Determine the [x, y] coordinate at the center of the cell enclosing the given text.  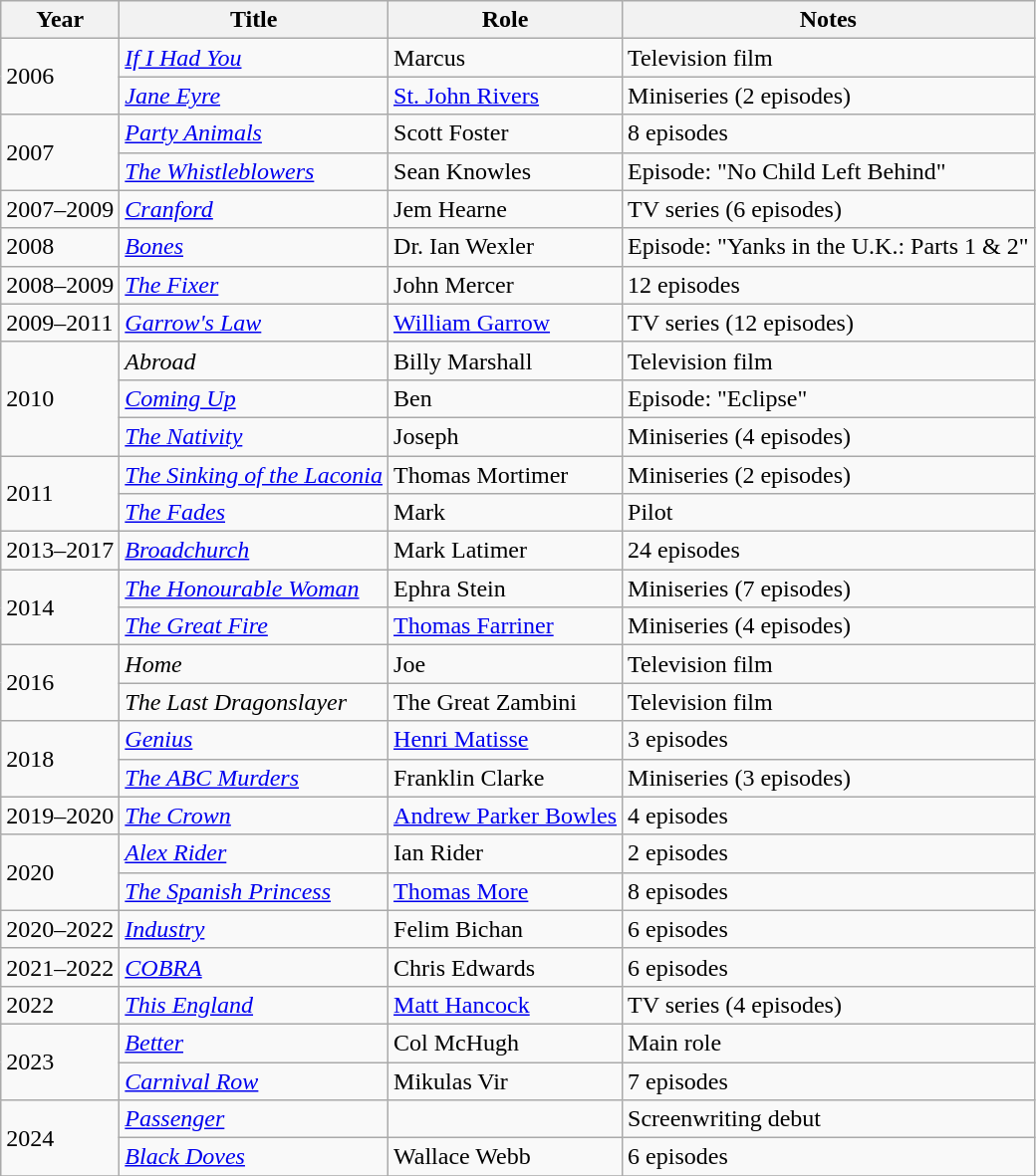
Ephra Stein [506, 588]
The Fixer [254, 285]
Jem Hearne [506, 209]
2008–2009 [60, 285]
Coming Up [254, 398]
Cranford [254, 209]
St. John Rivers [506, 96]
Henri Matisse [506, 740]
Mark Latimer [506, 551]
Episode: "Eclipse" [829, 398]
Black Doves [254, 1157]
Ian Rider [506, 853]
John Mercer [506, 285]
If I Had You [254, 58]
Genius [254, 740]
Garrow's Law [254, 323]
Joe [506, 664]
The Sinking of the Laconia [254, 475]
2 episodes [829, 853]
2014 [60, 607]
Ben [506, 398]
Thomas More [506, 891]
24 episodes [829, 551]
12 episodes [829, 285]
Home [254, 664]
Mikulas Vir [506, 1080]
Abroad [254, 360]
Episode: "No Child Left Behind" [829, 171]
2023 [60, 1061]
Miniseries (3 episodes) [829, 778]
Felim Bichan [506, 929]
Notes [829, 20]
This England [254, 1005]
Chris Edwards [506, 967]
TV series (4 episodes) [829, 1005]
Broadchurch [254, 551]
3 episodes [829, 740]
2011 [60, 494]
The Spanish Princess [254, 891]
Thomas Mortimer [506, 475]
2010 [60, 398]
Carnival Row [254, 1080]
2020 [60, 872]
Pilot [829, 513]
TV series (12 episodes) [829, 323]
Wallace Webb [506, 1157]
Andrew Parker Bowles [506, 816]
Scott Foster [506, 133]
2024 [60, 1138]
Mark [506, 513]
Miniseries (7 episodes) [829, 588]
Joseph [506, 436]
Sean Knowles [506, 171]
The Great Zambini [506, 702]
Franklin Clarke [506, 778]
Jane Eyre [254, 96]
The Fades [254, 513]
2020–2022 [60, 929]
The Honourable Woman [254, 588]
Party Animals [254, 133]
Main role [829, 1043]
2009–2011 [60, 323]
2006 [60, 77]
Col McHugh [506, 1043]
2019–2020 [60, 816]
The Nativity [254, 436]
2007–2009 [60, 209]
2008 [60, 247]
Thomas Farriner [506, 626]
The Crown [254, 816]
Matt Hancock [506, 1005]
Passenger [254, 1119]
Alex Rider [254, 853]
Dr. Ian Wexler [506, 247]
Industry [254, 929]
Episode: "Yanks in the U.K.: Parts 1 & 2" [829, 247]
2016 [60, 683]
2022 [60, 1005]
TV series (6 episodes) [829, 209]
Bones [254, 247]
Better [254, 1043]
COBRA [254, 967]
Billy Marshall [506, 360]
2018 [60, 759]
7 episodes [829, 1080]
2021–2022 [60, 967]
Screenwriting debut [829, 1119]
Title [254, 20]
The ABC Murders [254, 778]
Role [506, 20]
Year [60, 20]
William Garrow [506, 323]
2013–2017 [60, 551]
The Great Fire [254, 626]
4 episodes [829, 816]
2007 [60, 152]
The Whistleblowers [254, 171]
Marcus [506, 58]
The Last Dragonslayer [254, 702]
